Capture the cell that displays the provided text and extract its [x, y] central coordinate. 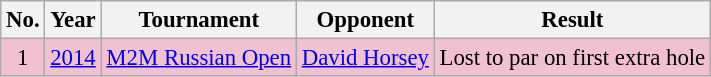
Result [572, 20]
Lost to par on first extra hole [572, 58]
Tournament [198, 20]
No. [23, 20]
M2M Russian Open [198, 58]
David Horsey [365, 58]
1 [23, 58]
Opponent [365, 20]
2014 [73, 58]
Year [73, 20]
